Identify which cell holds the provided text, then report its [X, Y] central coordinate. 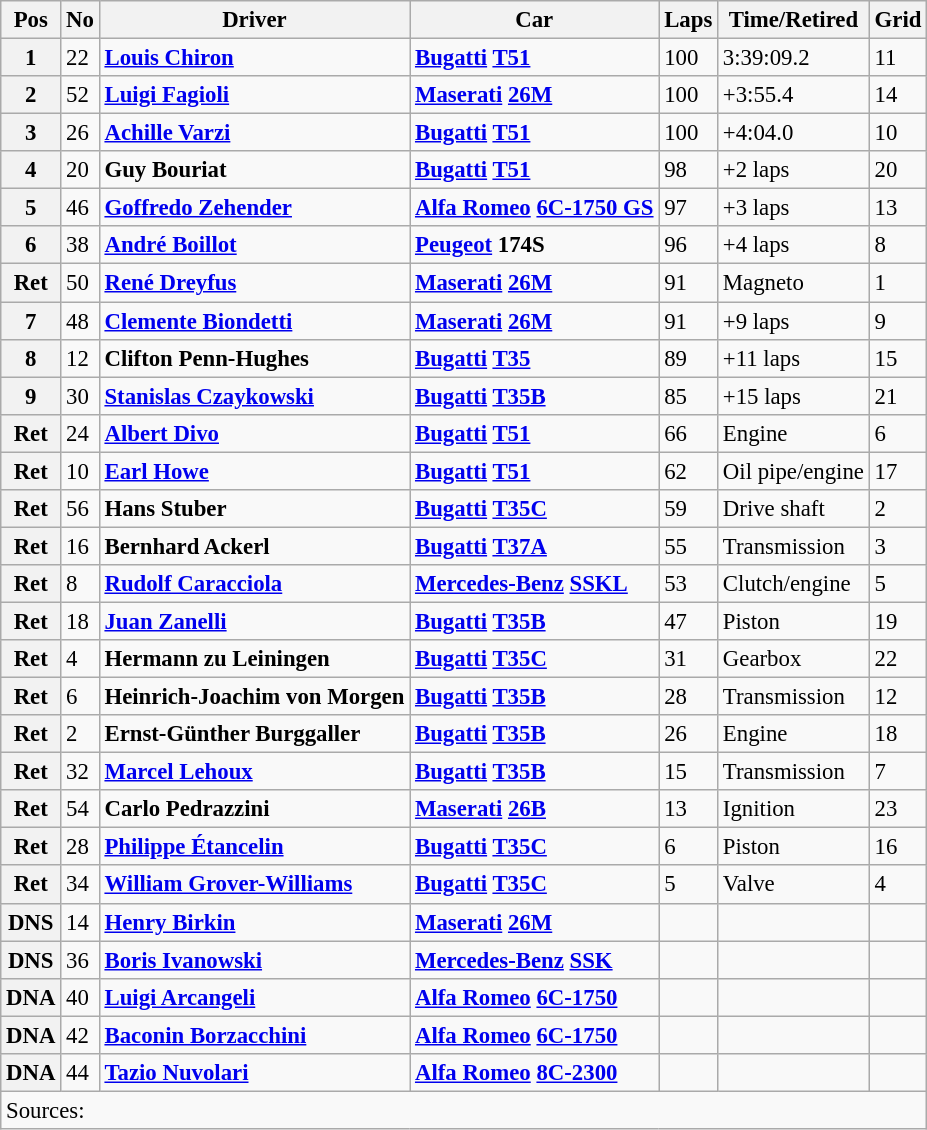
Ernst-Günther Burggaller [254, 734]
66 [688, 433]
19 [898, 621]
Laps [688, 20]
Baconin Borzacchini [254, 1035]
96 [688, 245]
Clifton Penn-Hughes [254, 358]
59 [688, 509]
Juan Zanelli [254, 621]
24 [80, 433]
Sources: [464, 1110]
32 [80, 772]
René Dreyfus [254, 283]
40 [80, 997]
98 [688, 170]
No [80, 20]
Guy Bouriat [254, 170]
Alfa Romeo 8C-2300 [534, 1073]
+4 laps [794, 245]
Goffredo Zehender [254, 208]
Carlo Pedrazzini [254, 809]
47 [688, 621]
Clutch/engine [794, 584]
Bugatti T37A [534, 546]
Marcel Lehoux [254, 772]
Hermann zu Leiningen [254, 659]
38 [80, 245]
Gearbox [794, 659]
Mercedes-Benz SSK [534, 960]
23 [898, 809]
Time/Retired [794, 20]
+9 laps [794, 321]
Magneto [794, 283]
85 [688, 396]
Bugatti T35 [534, 358]
Mercedes-Benz SSKL [534, 584]
34 [80, 885]
Tazio Nuvolari [254, 1073]
21 [898, 396]
Luigi Arcangeli [254, 997]
46 [80, 208]
Earl Howe [254, 471]
Pos [31, 20]
54 [80, 809]
+3:55.4 [794, 95]
Albert Divo [254, 433]
Peugeot 174S [534, 245]
Driver [254, 20]
+2 laps [794, 170]
Grid [898, 20]
+15 laps [794, 396]
48 [80, 321]
Hans Stuber [254, 509]
Louis Chiron [254, 58]
Achille Varzi [254, 133]
3:39:09.2 [794, 58]
44 [80, 1073]
89 [688, 358]
Rudolf Caracciola [254, 584]
Bernhard Ackerl [254, 546]
31 [688, 659]
Stanislas Czaykowski [254, 396]
André Boillot [254, 245]
+4:04.0 [794, 133]
Drive shaft [794, 509]
Henry Birkin [254, 922]
11 [898, 58]
William Grover-Williams [254, 885]
+3 laps [794, 208]
30 [80, 396]
Maserati 26B [534, 809]
Heinrich-Joachim von Morgen [254, 697]
+11 laps [794, 358]
17 [898, 471]
52 [80, 95]
56 [80, 509]
Luigi Fagioli [254, 95]
50 [80, 283]
Ignition [794, 809]
Oil pipe/engine [794, 471]
53 [688, 584]
Valve [794, 885]
97 [688, 208]
Boris Ivanowski [254, 960]
Clemente Biondetti [254, 321]
36 [80, 960]
Philippe Étancelin [254, 847]
Alfa Romeo 6C-1750 GS [534, 208]
55 [688, 546]
Car [534, 20]
62 [688, 471]
42 [80, 1035]
